Return (X, Y) of the center of cell containing provided text 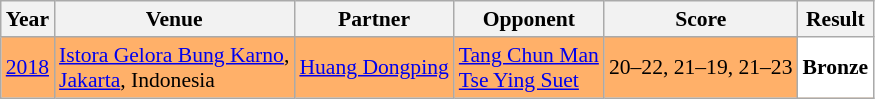
Bronze (836, 68)
Score (701, 19)
Year (28, 19)
Venue (174, 19)
Tang Chun Man Tse Ying Suet (529, 68)
Istora Gelora Bung Karno,Jakarta, Indonesia (174, 68)
Opponent (529, 19)
Result (836, 19)
20–22, 21–19, 21–23 (701, 68)
2018 (28, 68)
Huang Dongping (374, 68)
Partner (374, 19)
